Provide the [X, Y] coordinate of the cell's center where the given text is located.  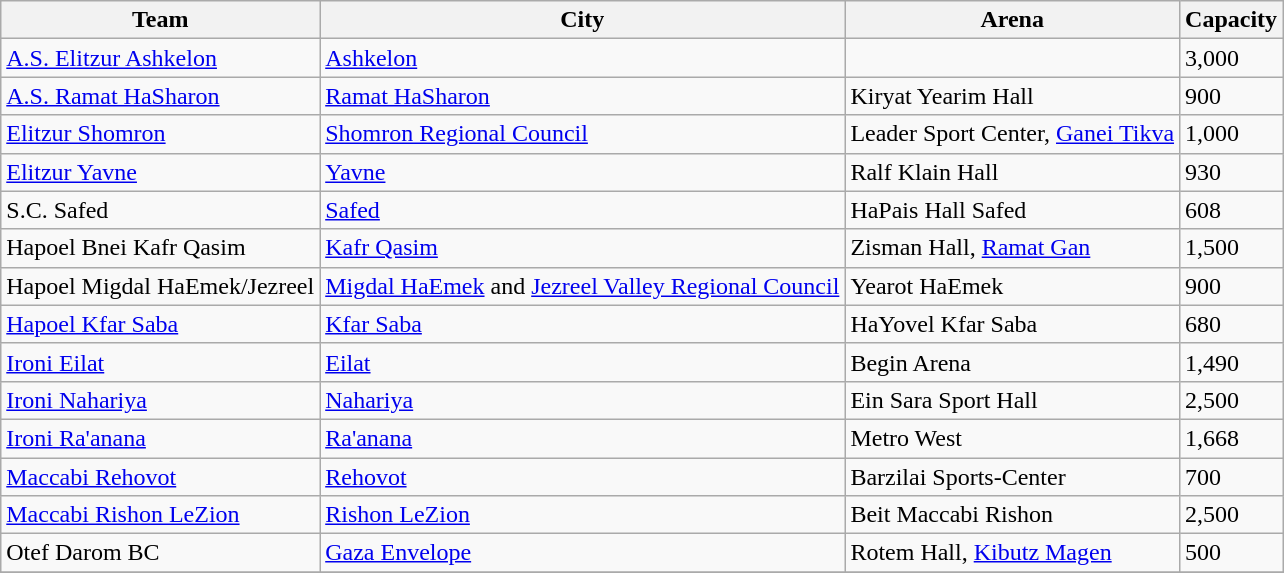
Hapoel Migdal HaEmek/Jezreel [160, 286]
Ashkelon [582, 58]
Maccabi Rishon LeZion [160, 515]
Yavne [582, 172]
Metro West [1012, 438]
Rehovot [582, 477]
Ironi Eilat [160, 362]
Yearot HaEmek [1012, 286]
500 [1232, 553]
Leader Sport Center, Ganei Tikva [1012, 134]
Ra'anana [582, 438]
1,668 [1232, 438]
608 [1232, 210]
Zisman Hall, Ramat Gan [1012, 248]
Maccabi Rehovot [160, 477]
700 [1232, 477]
Arena [1012, 20]
Elitzur Yavne [160, 172]
City [582, 20]
Beit Maccabi Rishon [1012, 515]
Begin Arena [1012, 362]
Migdal HaEmek and Jezreel Valley Regional Council [582, 286]
Otef Darom BC [160, 553]
Rotem Hall, Kibutz Magen [1012, 553]
S.C. Safed [160, 210]
Ein Sara Sport Hall [1012, 400]
Elitzur Shomron [160, 134]
Hapoel Bnei Kafr Qasim [160, 248]
Nahariya [582, 400]
Kiryat Yearim Hall [1012, 96]
Safed [582, 210]
Capacity [1232, 20]
1,000 [1232, 134]
Hapoel Kfar Saba [160, 324]
Ironi Nahariya [160, 400]
HaPais Hall Safed [1012, 210]
Rishon LeZion [582, 515]
A.S. Ramat HaSharon [160, 96]
930 [1232, 172]
Eilat [582, 362]
3,000 [1232, 58]
Barzilai Sports-Center [1012, 477]
Kfar Saba [582, 324]
A.S. Elitzur Ashkelon [160, 58]
Ralf Klain Hall [1012, 172]
1,490 [1232, 362]
680 [1232, 324]
Ramat HaSharon [582, 96]
Kafr Qasim [582, 248]
1,500 [1232, 248]
HaYovel Kfar Saba [1012, 324]
Team [160, 20]
Gaza Envelope [582, 553]
Ironi Ra'anana [160, 438]
Shomron Regional Council [582, 134]
